Search for the cell housing the specified text and yield its (x, y) center coordinate. 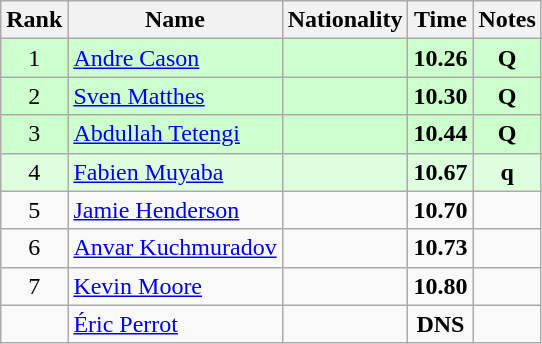
DNS (440, 324)
2 (34, 96)
Abdullah Tetengi (175, 134)
3 (34, 134)
6 (34, 248)
10.67 (440, 172)
Anvar Kuchmuradov (175, 248)
10.70 (440, 210)
Fabien Muyaba (175, 172)
10.73 (440, 248)
7 (34, 286)
q (507, 172)
Sven Matthes (175, 96)
Name (175, 20)
Nationality (345, 20)
Jamie Henderson (175, 210)
1 (34, 58)
10.80 (440, 286)
Andre Cason (175, 58)
Rank (34, 20)
10.44 (440, 134)
Notes (507, 20)
Éric Perrot (175, 324)
Kevin Moore (175, 286)
10.30 (440, 96)
10.26 (440, 58)
Time (440, 20)
5 (34, 210)
4 (34, 172)
